Detect which cell encompasses the target text, then output its [x, y] center coordinate. 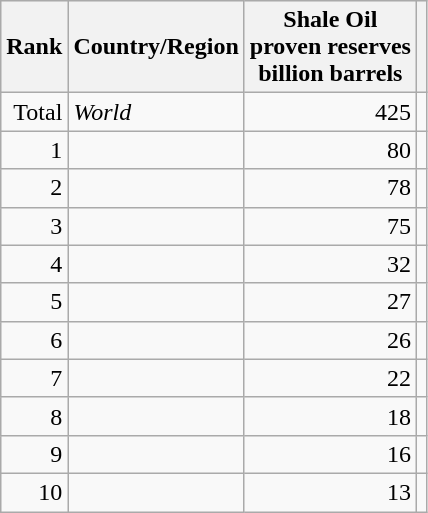
1 [34, 150]
27 [330, 302]
Shale Oil proven reserves billion barrels [330, 47]
75 [330, 226]
18 [330, 416]
4 [34, 264]
5 [34, 302]
7 [34, 378]
80 [330, 150]
Country/Region [156, 47]
8 [34, 416]
World [156, 112]
78 [330, 188]
Total [34, 112]
13 [330, 492]
10 [34, 492]
32 [330, 264]
Rank [34, 47]
16 [330, 454]
425 [330, 112]
6 [34, 340]
22 [330, 378]
9 [34, 454]
3 [34, 226]
26 [330, 340]
2 [34, 188]
